Capture the cell that displays the provided text and extract its [X, Y] central coordinate. 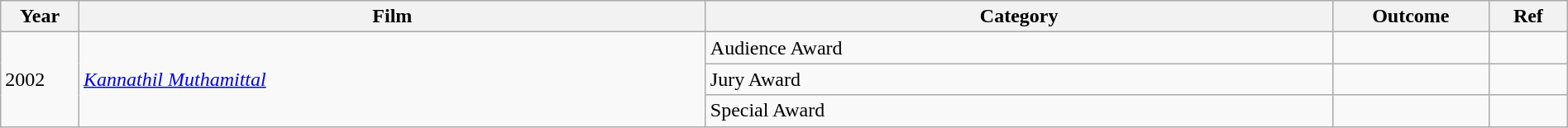
Ref [1528, 17]
2002 [40, 79]
Outcome [1411, 17]
Year [40, 17]
Film [392, 17]
Audience Award [1019, 48]
Category [1019, 17]
Jury Award [1019, 79]
Special Award [1019, 111]
Kannathil Muthamittal [392, 79]
